For the text-containing cell, return its midpoint in (X, Y) coordinate format. 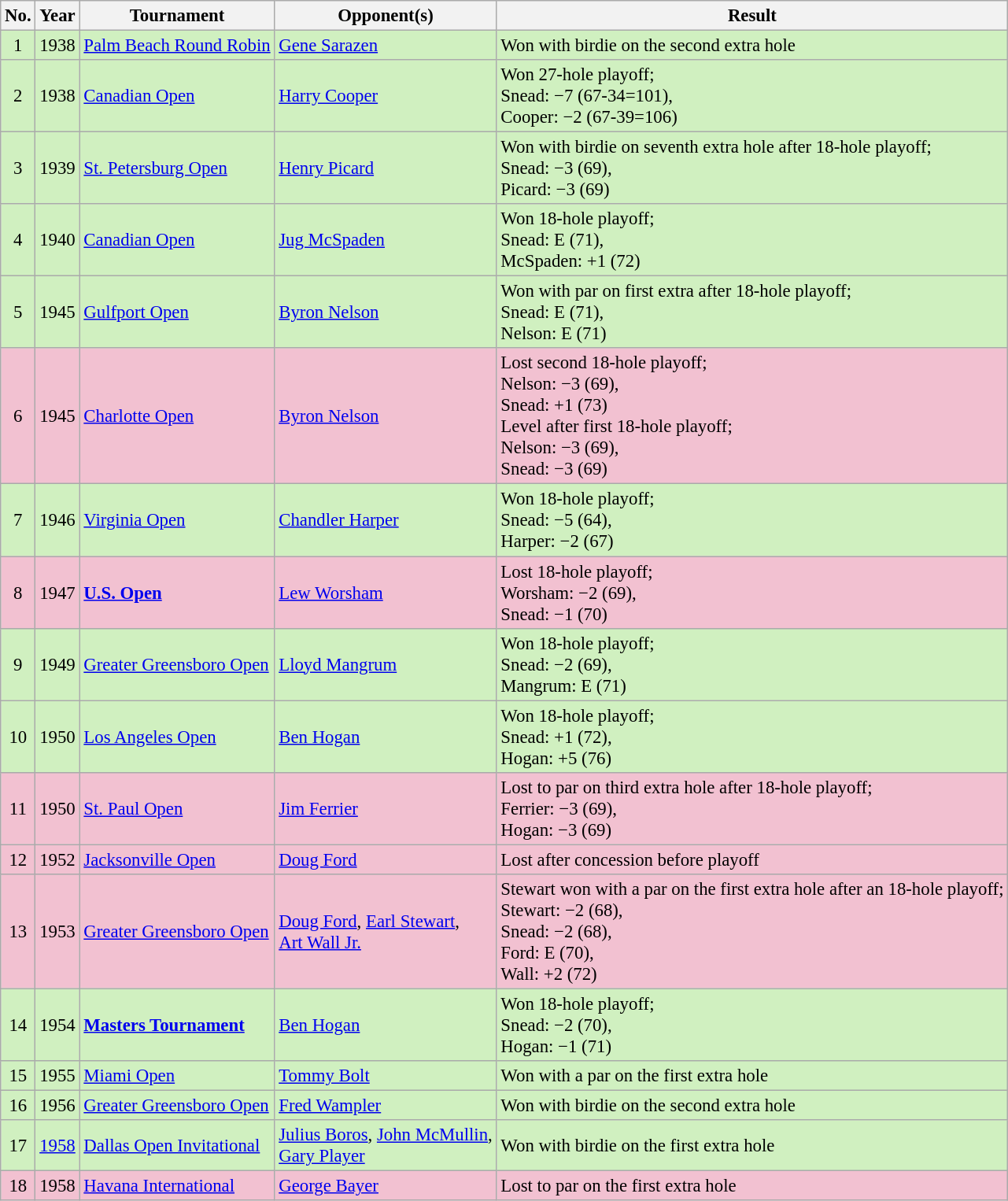
Lost to par on third extra hole after 18-hole playoff;Ferrier: −3 (69),Hogan: −3 (69) (752, 808)
Los Angeles Open (177, 737)
Won 27-hole playoff;Snead: −7 (67-34=101),Cooper: −2 (67-39=106) (752, 96)
3 (18, 168)
1955 (57, 1076)
7 (18, 520)
Doug Ford, Earl Stewart, Art Wall Jr. (386, 932)
14 (18, 1025)
No. (18, 16)
Lost second 18-hole playoff;Nelson: −3 (69),Snead: +1 (73)Level after first 18-hole playoff;Nelson: −3 (69),Snead: −3 (69) (752, 416)
Won with par on first extra after 18-hole playoff;Snead: E (71),Nelson: E (71) (752, 312)
6 (18, 416)
St. Paul Open (177, 808)
Jim Ferrier (386, 808)
Result (752, 16)
Fred Wampler (386, 1105)
Lew Worsham (386, 593)
1940 (57, 240)
Won 18-hole playoff;Snead: −2 (70),Hogan: −1 (71) (752, 1025)
Havana International (177, 1186)
18 (18, 1186)
George Bayer (386, 1186)
1946 (57, 520)
1956 (57, 1105)
Charlotte Open (177, 416)
1 (18, 46)
Miami Open (177, 1076)
Won 18-hole playoff;Snead: −5 (64),Harper: −2 (67) (752, 520)
17 (18, 1146)
Harry Cooper (386, 96)
Lost 18-hole playoff;Worsham: −2 (69),Snead: −1 (70) (752, 593)
Chandler Harper (386, 520)
Won 18-hole playoff;Snead: −2 (69),Mangrum: E (71) (752, 664)
Won with a par on the first extra hole (752, 1076)
Jug McSpaden (386, 240)
Henry Picard (386, 168)
Stewart won with a par on the first extra hole after an 18-hole playoff;Stewart: −2 (68),Snead: −2 (68),Ford: E (70),Wall: +2 (72) (752, 932)
St. Petersburg Open (177, 168)
Gene Sarazen (386, 46)
4 (18, 240)
9 (18, 664)
1949 (57, 664)
Lost after concession before playoff (752, 859)
Dallas Open Invitational (177, 1146)
Won with birdie on seventh extra hole after 18-hole playoff;Snead: −3 (69),Picard: −3 (69) (752, 168)
Won 18-hole playoff;Snead: +1 (72),Hogan: +5 (76) (752, 737)
15 (18, 1076)
5 (18, 312)
Virginia Open (177, 520)
Tommy Bolt (386, 1076)
Jacksonville Open (177, 859)
10 (18, 737)
13 (18, 932)
12 (18, 859)
1947 (57, 593)
Masters Tournament (177, 1025)
Opponent(s) (386, 16)
Palm Beach Round Robin (177, 46)
U.S. Open (177, 593)
1952 (57, 859)
Julius Boros, John McMullin, Gary Player (386, 1146)
1939 (57, 168)
8 (18, 593)
16 (18, 1105)
Tournament (177, 16)
Won 18-hole playoff;Snead: E (71),McSpaden: +1 (72) (752, 240)
1953 (57, 932)
1954 (57, 1025)
Lost to par on the first extra hole (752, 1186)
Doug Ford (386, 859)
2 (18, 96)
11 (18, 808)
Gulfport Open (177, 312)
Year (57, 16)
Won with birdie on the first extra hole (752, 1146)
Lloyd Mangrum (386, 664)
